Find where the given text appears and provide that cell's center as [X, Y] coordinate. 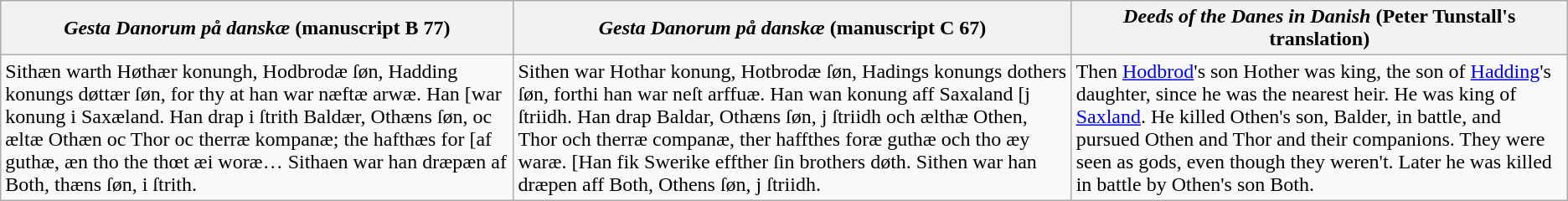
Deeds of the Danes in Danish (Peter Tunstall's translation) [1319, 28]
Gesta Danorum på danskæ (manuscript C 67) [792, 28]
Gesta Danorum på danskæ (manuscript B 77) [257, 28]
